Return the (X, Y) coordinate for the center point of the cell that contains the specified text.  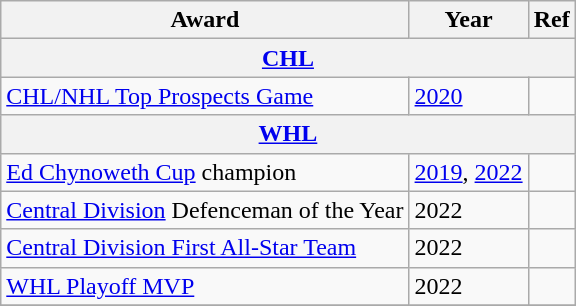
Award (205, 20)
Ref (552, 20)
Central Division First All-Star Team (205, 248)
2019, 2022 (468, 172)
WHL (288, 134)
CHL (288, 58)
Ed Chynoweth Cup champion (205, 172)
WHL Playoff MVP (205, 286)
2020 (468, 96)
Year (468, 20)
Central Division Defenceman of the Year (205, 210)
CHL/NHL Top Prospects Game (205, 96)
